Identify which cell holds the provided text, then report its [X, Y] central coordinate. 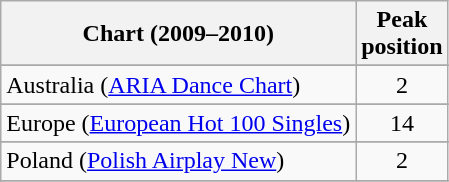
Chart (2009–2010) [178, 34]
Europe (European Hot 100 Singles) [178, 123]
Australia (ARIA Dance Chart) [178, 85]
Peakposition [402, 34]
14 [402, 123]
Poland (Polish Airplay New) [178, 161]
